Detect which cell encompasses the target text, then output its (X, Y) center coordinate. 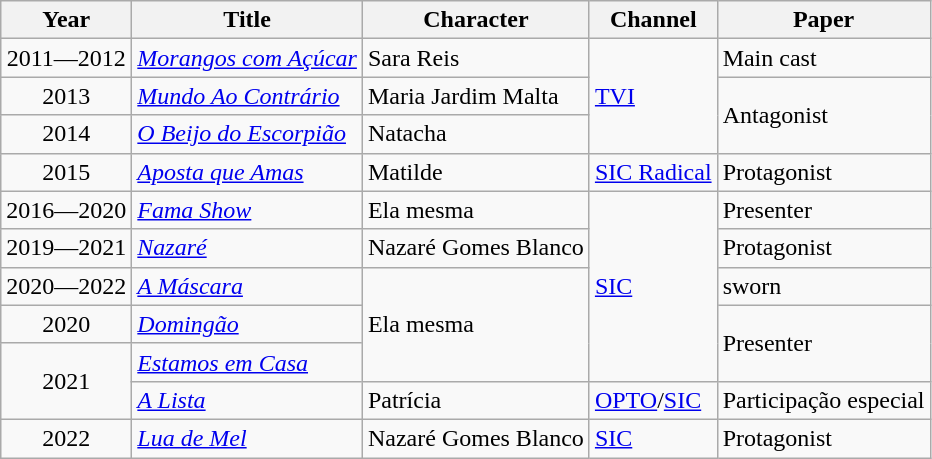
Morangos com Açúcar (248, 58)
Fama Show (248, 210)
Antagonist (824, 115)
2014 (66, 134)
Mundo Ao Contrário (248, 96)
TVI (653, 96)
2020—2022 (66, 286)
Sara Reis (476, 58)
O Beijo do Escorpião (248, 134)
Character (476, 20)
Title (248, 20)
2021 (66, 381)
Maria Jardim Malta (476, 96)
Domingão (248, 324)
Paper (824, 20)
2016—2020 (66, 210)
sworn (824, 286)
2011—2012 (66, 58)
Estamos em Casa (248, 362)
Lua de Mel (248, 438)
2020 (66, 324)
2013 (66, 96)
Channel (653, 20)
2015 (66, 172)
Nazaré (248, 248)
OPTO/SIC (653, 400)
Patrícia (476, 400)
2022 (66, 438)
Participação especial (824, 400)
Natacha (476, 134)
Main cast (824, 58)
A Lista (248, 400)
2019—2021 (66, 248)
A Máscara (248, 286)
Aposta que Amas (248, 172)
Matilde (476, 172)
SIC Radical (653, 172)
Year (66, 20)
